Scan for the cell matching the given text and deliver its [X, Y] coordinate at center. 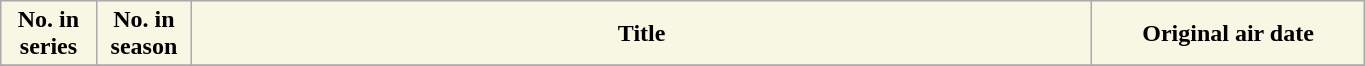
Title [642, 34]
No. inseries [48, 34]
Original air date [1228, 34]
No. inseason [144, 34]
